Provide the [x, y] coordinate of the cell's center where the given text is located.  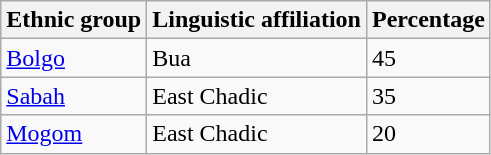
Sabah [74, 96]
45 [428, 58]
20 [428, 134]
Bua [257, 58]
Ethnic group [74, 20]
35 [428, 96]
Percentage [428, 20]
Bolgo [74, 58]
Mogom [74, 134]
Linguistic affiliation [257, 20]
